Search for the cell housing the specified text and yield its [X, Y] center coordinate. 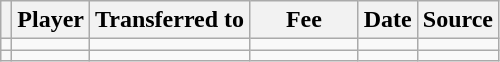
Transferred to [170, 20]
Fee [304, 20]
Player [51, 20]
Date [388, 20]
Source [458, 20]
